Extract the [x, y] coordinate from the center of the cell holding the provided text.  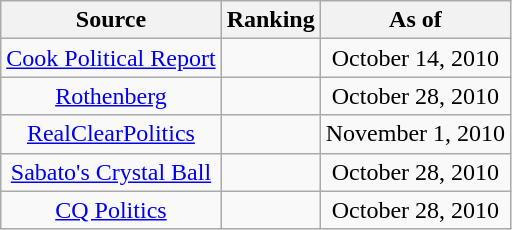
October 14, 2010 [415, 58]
CQ Politics [111, 210]
November 1, 2010 [415, 134]
Ranking [270, 20]
As of [415, 20]
Sabato's Crystal Ball [111, 172]
Cook Political Report [111, 58]
Source [111, 20]
Rothenberg [111, 96]
RealClearPolitics [111, 134]
